Pinpoint the cell where the given text exists, returning its (x, y) midpoint coordinate. 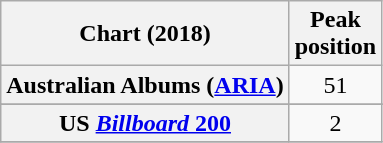
Peak position (335, 34)
Australian Albums (ARIA) (145, 85)
Chart (2018) (145, 34)
2 (335, 123)
51 (335, 85)
US Billboard 200 (145, 123)
